Output the [X, Y] coordinate of the center of the cell containing the given text.  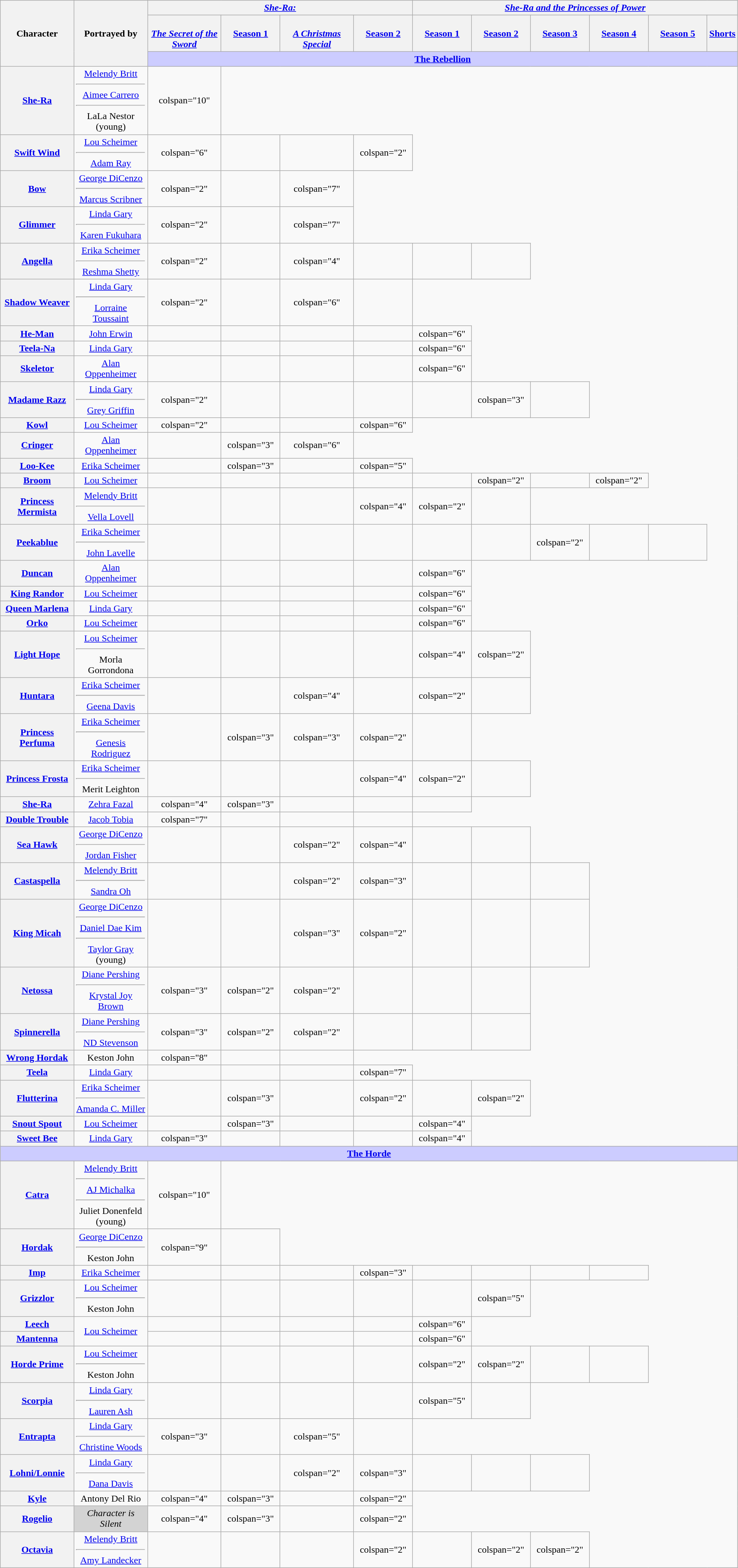
Erika ScheimerJohn Lavelle [111, 542]
Erika ScheimerGenesis Rodriguez [111, 737]
Flutterina [37, 1098]
Lohni/Lonnie [37, 1473]
Duncan [37, 573]
Zehra Fazal [111, 804]
Lou ScheimerMorla Gorrondona [111, 654]
Rogelio [37, 1518]
Melendy BrittSandra Oh [111, 881]
Diane PershingKrystal Joy Brown [111, 990]
The Horde [369, 1153]
Broom [37, 481]
Teela-Na [37, 348]
Sea Hawk [37, 845]
Cringer [37, 446]
Melendy BrittAJ MichalkaJuliet Donenfeld(young) [111, 1195]
Hordak [37, 1247]
She-Ra and the Princesses of Power [575, 8]
Peekablue [37, 542]
Castaspella [37, 881]
Bow [37, 189]
Sweet Bee [37, 1138]
Horde Prime [37, 1364]
Imp [37, 1272]
Scorpia [37, 1401]
Season 3 [560, 33]
colspan="9" [184, 1247]
King Randor [37, 593]
Shadow Weaver [37, 303]
Double Trouble [37, 819]
Kowl [37, 425]
Erika ScheimerGeena Davis [111, 696]
John Erwin [111, 333]
colspan="8" [184, 1058]
George DiCenzoKeston John [111, 1247]
Lou ScheimerAdam Ray [111, 152]
Glimmer [37, 225]
Entrapta [37, 1437]
Melendy BrittVella Lovell [111, 506]
The Secret of the Sword [184, 33]
Linda GaryLauren Ash [111, 1401]
Catra [37, 1195]
The Rebellion [443, 59]
Linda GaryDana Davis [111, 1473]
Princess Perfuma [37, 737]
Queen Marlena [37, 608]
King Micah [37, 933]
Portrayed by [111, 33]
Erika ScheimerMerit Leighton [111, 778]
Light Hope [37, 654]
A Christmas Special [317, 33]
Madame Razz [37, 399]
Erika ScheimerAmanda C. Miller [111, 1098]
George DiCenzoMarcus Scribner [111, 189]
Kyle [37, 1498]
He-Man [37, 333]
Orko [37, 623]
Shorts [722, 33]
Snout Spout [37, 1124]
She-Ra: [280, 8]
Octavia [37, 1550]
Linda GaryLorraine Toussaint [111, 303]
Jacob Tobia [111, 819]
George DiCenzoDaniel Dae KimTaylor Gray(young) [111, 933]
Linda GaryGrey Griffin [111, 399]
Loo-Kee [37, 466]
Princess Frosta [37, 778]
Skeletor [37, 369]
George DiCenzoJordan Fisher [111, 845]
Linda GaryKaren Fukuhara [111, 225]
Diane PershingND Stevenson [111, 1032]
Linda GaryChristine Woods [111, 1437]
Huntara [37, 696]
Character [37, 33]
Swift Wind [37, 152]
Character is Silent [111, 1518]
Wrong Hordak [37, 1058]
Melendy BrittAimee CarreroLaLa Nestor(young) [111, 101]
Teela [37, 1072]
Princess Mermista [37, 506]
Antony Del Rio [111, 1498]
Grizzlor [37, 1298]
Leech [37, 1324]
Season 5 [678, 33]
Spinnerella [37, 1032]
Mantenna [37, 1339]
Angella [37, 261]
Erika ScheimerReshma Shetty [111, 261]
Season 4 [619, 33]
Keston John [111, 1058]
Netossa [37, 990]
Melendy BrittAmy Landecker [111, 1550]
